Capture the cell that displays the provided text and extract its (x, y) central coordinate. 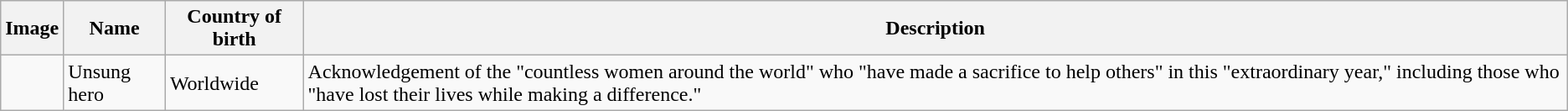
Image (32, 29)
Unsung hero (115, 82)
Description (935, 29)
Name (115, 29)
Country of birth (235, 29)
Worldwide (235, 82)
